From the cell containing the given text, extract its center point as (x, y) coordinate. 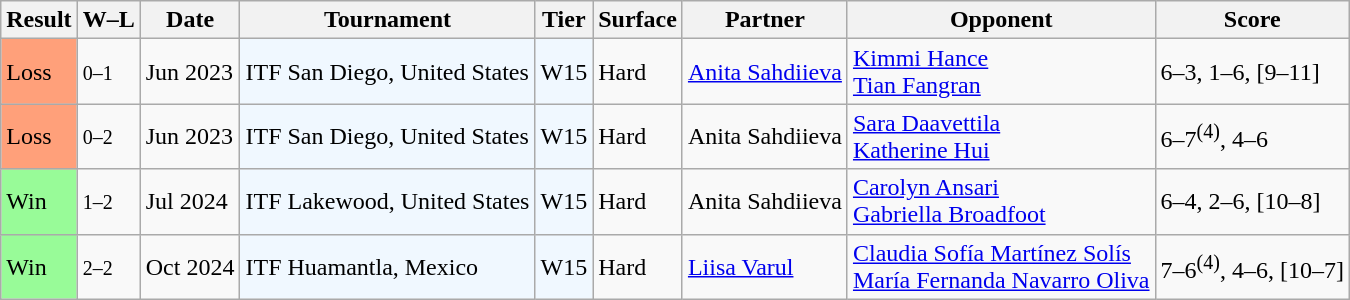
1–2 (108, 202)
6–3, 1–6, [9–11] (1252, 72)
0–2 (108, 136)
W–L (108, 20)
0–1 (108, 72)
Opponent (1001, 20)
2–2 (108, 266)
Partner (764, 20)
6–4, 2–6, [10–8] (1252, 202)
Jul 2024 (190, 202)
ITF Huamantla, Mexico (388, 266)
Carolyn Ansari Gabriella Broadfoot (1001, 202)
Surface (638, 20)
Oct 2024 (190, 266)
ITF Lakewood, United States (388, 202)
Date (190, 20)
Liisa Varul (764, 266)
Score (1252, 20)
Result (39, 20)
Tournament (388, 20)
7–6(4), 4–6, [10–7] (1252, 266)
Claudia Sofía Martínez Solís María Fernanda Navarro Oliva (1001, 266)
Sara Daavettila Katherine Hui (1001, 136)
Kimmi Hance Tian Fangran (1001, 72)
6–7(4), 4–6 (1252, 136)
Tier (564, 20)
